Return [x, y] of the center of cell containing provided text 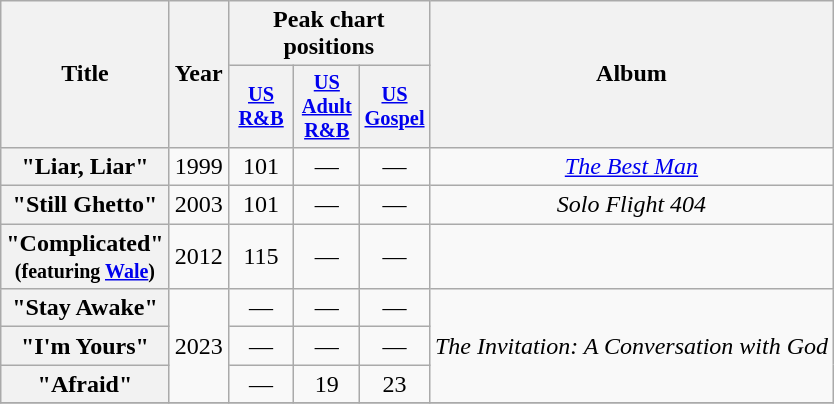
Album [631, 74]
115 [261, 256]
23 [395, 384]
"Still Ghetto" [85, 205]
"I'm Yours" [85, 346]
Peak chart positions [328, 34]
2003 [198, 205]
USGospel [395, 107]
USR&B [261, 107]
"Afraid" [85, 384]
"Liar, Liar" [85, 166]
2023 [198, 346]
"Complicated" (featuring Wale) [85, 256]
19 [327, 384]
Year [198, 74]
Title [85, 74]
The Invitation: A Conversation with God [631, 346]
The Best Man [631, 166]
1999 [198, 166]
USAdult R&B [327, 107]
Solo Flight 404 [631, 205]
"Stay Awake" [85, 308]
2012 [198, 256]
